Output the [x, y] coordinate of the center of the cell containing the given text.  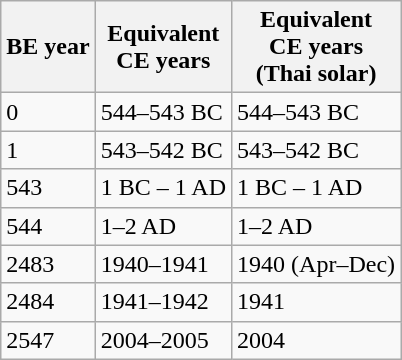
544 [48, 226]
EquivalentCE years [163, 47]
1940 (Apr–Dec) [316, 264]
2484 [48, 302]
543 [48, 188]
0 [48, 112]
2547 [48, 340]
BE year [48, 47]
1 [48, 150]
1940–1941 [163, 264]
2483 [48, 264]
2004–2005 [163, 340]
EquivalentCE years(Thai solar) [316, 47]
1941 [316, 302]
1941–1942 [163, 302]
2004 [316, 340]
